Extract the (x, y) coordinate from the center of the cell holding the provided text.  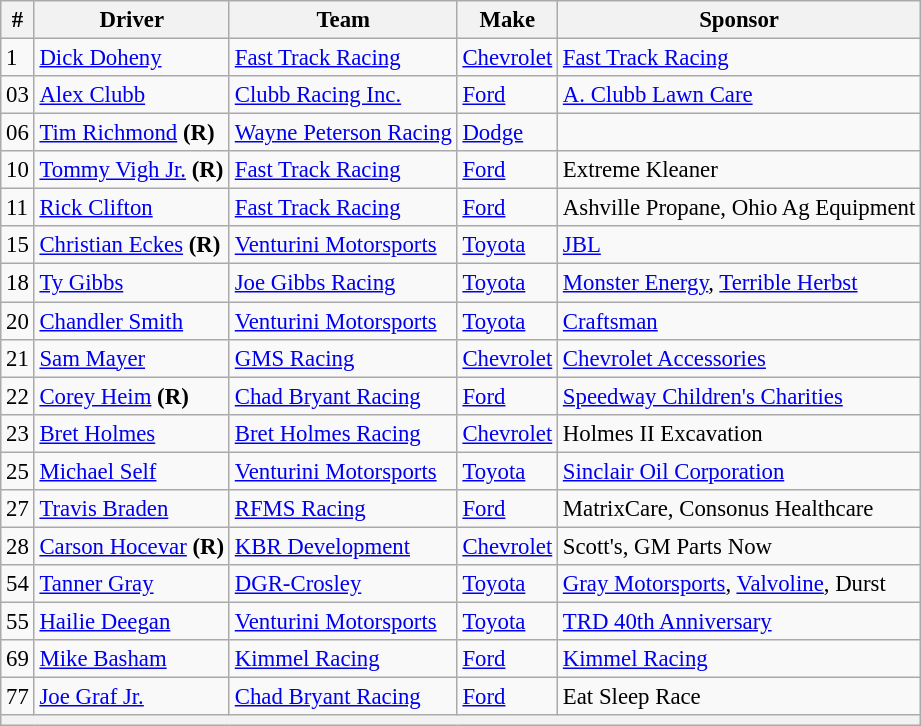
Extreme Kleaner (740, 170)
JBL (740, 245)
Chandler Smith (132, 321)
Ashville Propane, Ohio Ag Equipment (740, 208)
55 (18, 621)
Tim Richmond (R) (132, 133)
GMS Racing (343, 358)
27 (18, 509)
Clubb Racing Inc. (343, 95)
Monster Energy, Terrible Herbst (740, 283)
21 (18, 358)
25 (18, 471)
69 (18, 659)
Scott's, GM Parts Now (740, 546)
03 (18, 95)
54 (18, 584)
# (18, 20)
Tommy Vigh Jr. (R) (132, 170)
77 (18, 697)
Make (507, 20)
Dick Doheny (132, 58)
A. Clubb Lawn Care (740, 95)
MatrixCare, Consonus Healthcare (740, 509)
Rick Clifton (132, 208)
Carson Hocevar (R) (132, 546)
Craftsman (740, 321)
Team (343, 20)
22 (18, 396)
Sam Mayer (132, 358)
Bret Holmes (132, 433)
Hailie Deegan (132, 621)
Joe Graf Jr. (132, 697)
11 (18, 208)
18 (18, 283)
KBR Development (343, 546)
Travis Braden (132, 509)
Eat Sleep Race (740, 697)
Dodge (507, 133)
Wayne Peterson Racing (343, 133)
Joe Gibbs Racing (343, 283)
20 (18, 321)
06 (18, 133)
Speedway Children's Charities (740, 396)
Alex Clubb (132, 95)
Sponsor (740, 20)
Tanner Gray (132, 584)
Holmes II Excavation (740, 433)
Corey Heim (R) (132, 396)
1 (18, 58)
RFMS Racing (343, 509)
Christian Eckes (R) (132, 245)
10 (18, 170)
Bret Holmes Racing (343, 433)
23 (18, 433)
28 (18, 546)
Driver (132, 20)
15 (18, 245)
DGR-Crosley (343, 584)
Sinclair Oil Corporation (740, 471)
Chevrolet Accessories (740, 358)
Ty Gibbs (132, 283)
Michael Self (132, 471)
Gray Motorsports, Valvoline, Durst (740, 584)
TRD 40th Anniversary (740, 621)
Mike Basham (132, 659)
